For the text-containing cell, return its midpoint in (x, y) coordinate format. 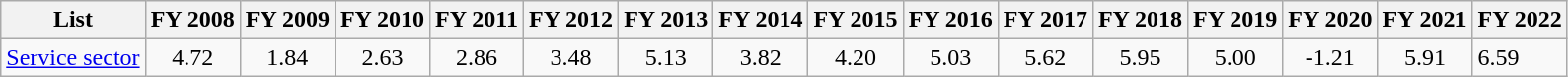
5.91 (1425, 57)
FY 2014 (761, 20)
1.84 (287, 57)
5.00 (1235, 57)
5.95 (1140, 57)
3.48 (570, 57)
FY 2017 (1045, 20)
5.62 (1045, 57)
FY 2010 (382, 20)
6.59 (1520, 57)
FY 2015 (856, 20)
2.63 (382, 57)
FY 2020 (1330, 20)
FY 2009 (287, 20)
4.72 (192, 57)
-1.21 (1330, 57)
FY 2016 (950, 20)
FY 2011 (478, 20)
List (73, 20)
2.86 (478, 57)
FY 2022 (1520, 20)
5.03 (950, 57)
Service sector (73, 57)
5.13 (666, 57)
FY 2021 (1425, 20)
FY 2019 (1235, 20)
FY 2012 (570, 20)
4.20 (856, 57)
FY 2008 (192, 20)
3.82 (761, 57)
FY 2018 (1140, 20)
FY 2013 (666, 20)
